Determine the (X, Y) coordinate at the center of the cell enclosing the given text.  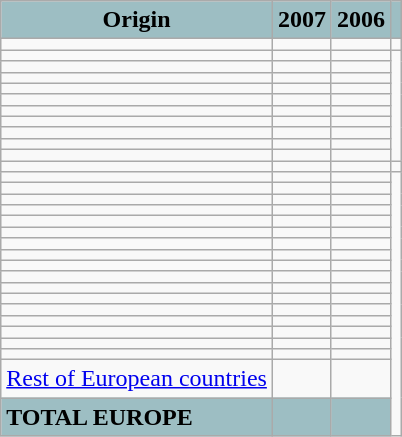
Rest of European countries (137, 379)
2007 (302, 20)
2006 (360, 20)
TOTAL EUROPE (137, 417)
Origin (137, 20)
